Pinpoint the cell where the given text exists, returning its (x, y) midpoint coordinate. 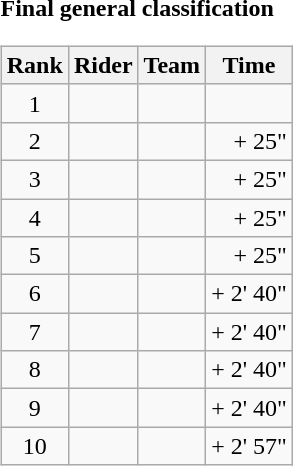
4 (34, 217)
9 (34, 408)
2 (34, 141)
10 (34, 446)
8 (34, 370)
Team (172, 65)
Rider (103, 65)
Time (250, 65)
Rank (34, 65)
5 (34, 256)
1 (34, 103)
3 (34, 179)
+ 2' 57" (250, 446)
6 (34, 294)
7 (34, 332)
